Pinpoint the cell where the given text exists, returning its [x, y] midpoint coordinate. 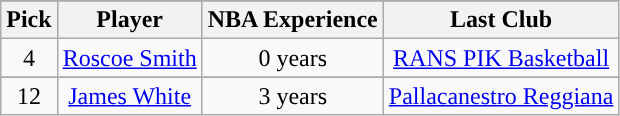
4 [29, 58]
Pick [29, 20]
0 years [292, 58]
12 [29, 96]
3 years [292, 96]
Last Club [501, 20]
James White [130, 96]
NBA Experience [292, 20]
Pallacanestro Reggiana [501, 96]
Roscoe Smith [130, 58]
RANS PIK Basketball [501, 58]
Player [130, 20]
